For the text-containing cell, return its midpoint in (x, y) coordinate format. 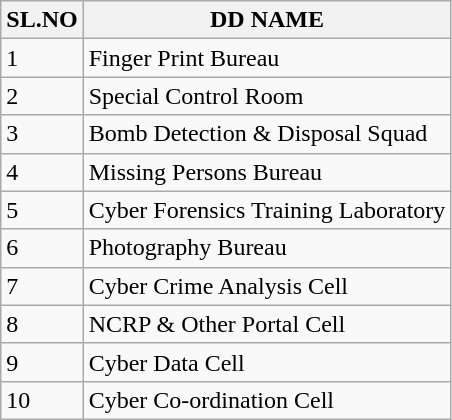
10 (42, 400)
Cyber Co-ordination Cell (267, 400)
Bomb Detection & Disposal Squad (267, 134)
DD NAME (267, 20)
NCRP & Other Portal Cell (267, 324)
SL.NO (42, 20)
6 (42, 248)
Cyber Data Cell (267, 362)
Finger Print Bureau (267, 58)
2 (42, 96)
Photography Bureau (267, 248)
Cyber Forensics Training Laboratory (267, 210)
4 (42, 172)
7 (42, 286)
9 (42, 362)
8 (42, 324)
5 (42, 210)
Cyber Crime Analysis Cell (267, 286)
Missing Persons Bureau (267, 172)
1 (42, 58)
3 (42, 134)
Special Control Room (267, 96)
